Locate the cell with the specified text and output its (x, y) center coordinate. 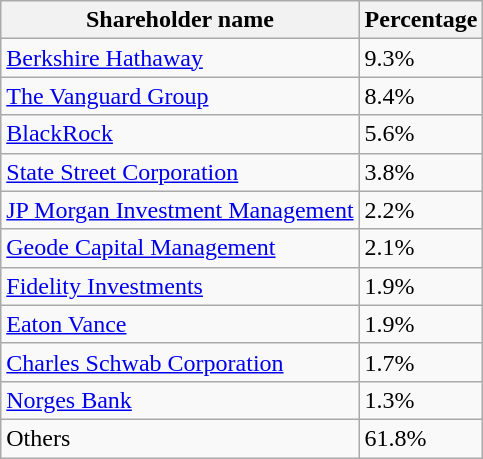
Percentage (421, 20)
JP Morgan Investment Management (180, 210)
Charles Schwab Corporation (180, 362)
5.6% (421, 134)
Shareholder name (180, 20)
9.3% (421, 58)
61.8% (421, 438)
3.8% (421, 172)
The Vanguard Group (180, 96)
1.7% (421, 362)
Fidelity Investments (180, 286)
Norges Bank (180, 400)
Berkshire Hathaway (180, 58)
8.4% (421, 96)
2.1% (421, 248)
2.2% (421, 210)
Others (180, 438)
BlackRock (180, 134)
Eaton Vance (180, 324)
1.3% (421, 400)
State Street Corporation (180, 172)
Geode Capital Management (180, 248)
